Capture the cell that displays the provided text and extract its (X, Y) central coordinate. 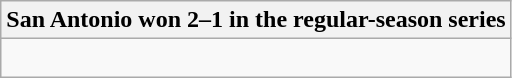
San Antonio won 2–1 in the regular-season series (256, 20)
